Locate the cell with the specified text and output its [X, Y] center coordinate. 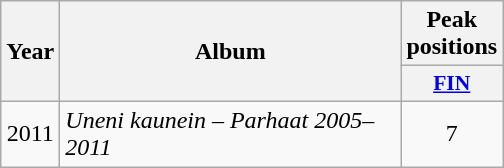
FIN [452, 84]
Year [30, 52]
Peak positions [452, 34]
Album [230, 52]
Uneni kaunein – Parhaat 2005–2011 [230, 134]
7 [452, 134]
2011 [30, 134]
